Extract the (x, y) coordinate from the center of the cell holding the provided text.  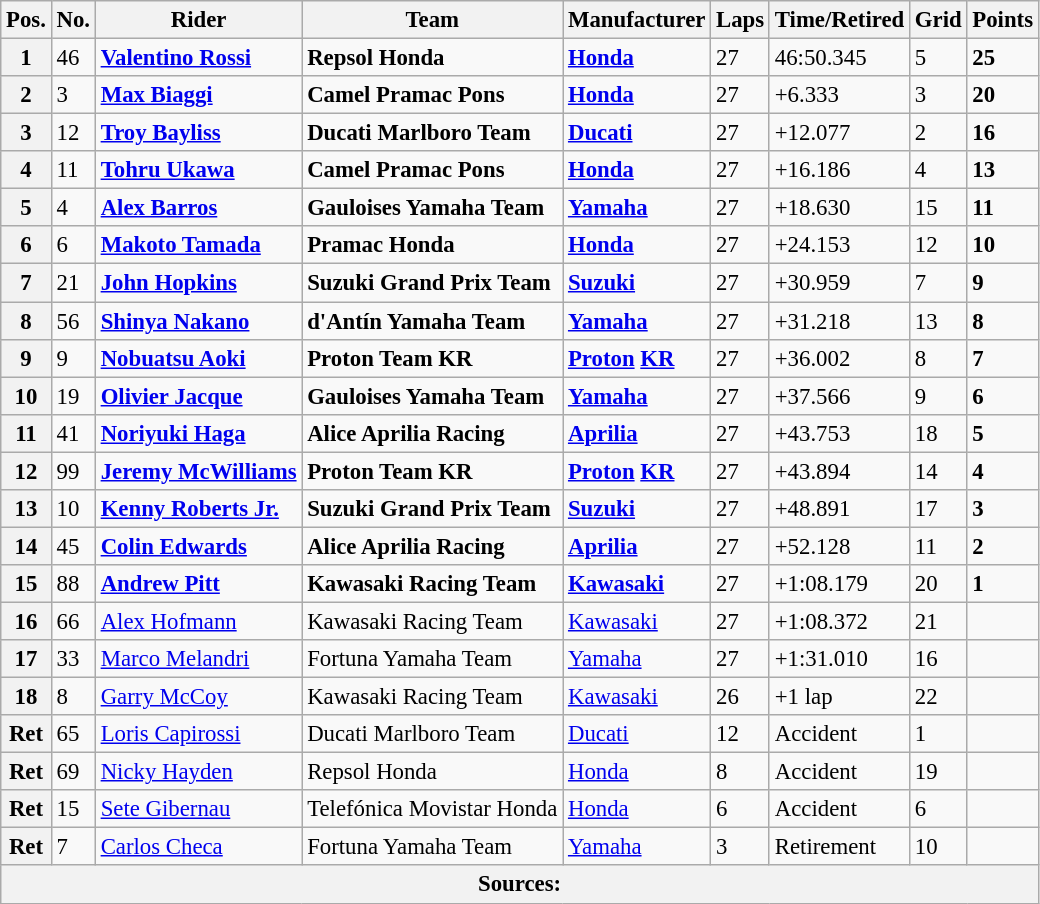
+52.128 (839, 546)
Troy Bayliss (198, 133)
Tohru Ukawa (198, 170)
+30.959 (839, 283)
No. (73, 20)
45 (73, 546)
Nobuatsu Aoki (198, 358)
+16.186 (839, 170)
33 (73, 659)
25 (1002, 58)
Marco Melandri (198, 659)
+1:08.372 (839, 621)
Alex Hofmann (198, 621)
+48.891 (839, 509)
Pramac Honda (432, 245)
Time/Retired (839, 20)
Sete Gibernau (198, 809)
+31.218 (839, 321)
Laps (740, 20)
Makoto Tamada (198, 245)
Telefónica Movistar Honda (432, 809)
56 (73, 321)
Pos. (26, 20)
Retirement (839, 847)
65 (73, 734)
88 (73, 584)
d'Antín Yamaha Team (432, 321)
Noriyuki Haga (198, 433)
Sources: (520, 885)
John Hopkins (198, 283)
Team (432, 20)
Garry McCoy (198, 697)
Jeremy McWilliams (198, 471)
46:50.345 (839, 58)
+37.566 (839, 396)
+1:08.179 (839, 584)
+6.333 (839, 95)
+12.077 (839, 133)
Andrew Pitt (198, 584)
Alex Barros (198, 208)
41 (73, 433)
Points (1002, 20)
+1 lap (839, 697)
99 (73, 471)
Loris Capirossi (198, 734)
Carlos Checa (198, 847)
+1:31.010 (839, 659)
22 (938, 697)
+18.630 (839, 208)
46 (73, 58)
Grid (938, 20)
Rider (198, 20)
66 (73, 621)
Olivier Jacque (198, 396)
69 (73, 772)
Colin Edwards (198, 546)
Shinya Nakano (198, 321)
Max Biaggi (198, 95)
+43.753 (839, 433)
Nicky Hayden (198, 772)
+36.002 (839, 358)
+43.894 (839, 471)
+24.153 (839, 245)
Manufacturer (637, 20)
Valentino Rossi (198, 58)
Kenny Roberts Jr. (198, 509)
26 (740, 697)
